Search for the cell housing the specified text and yield its (X, Y) center coordinate. 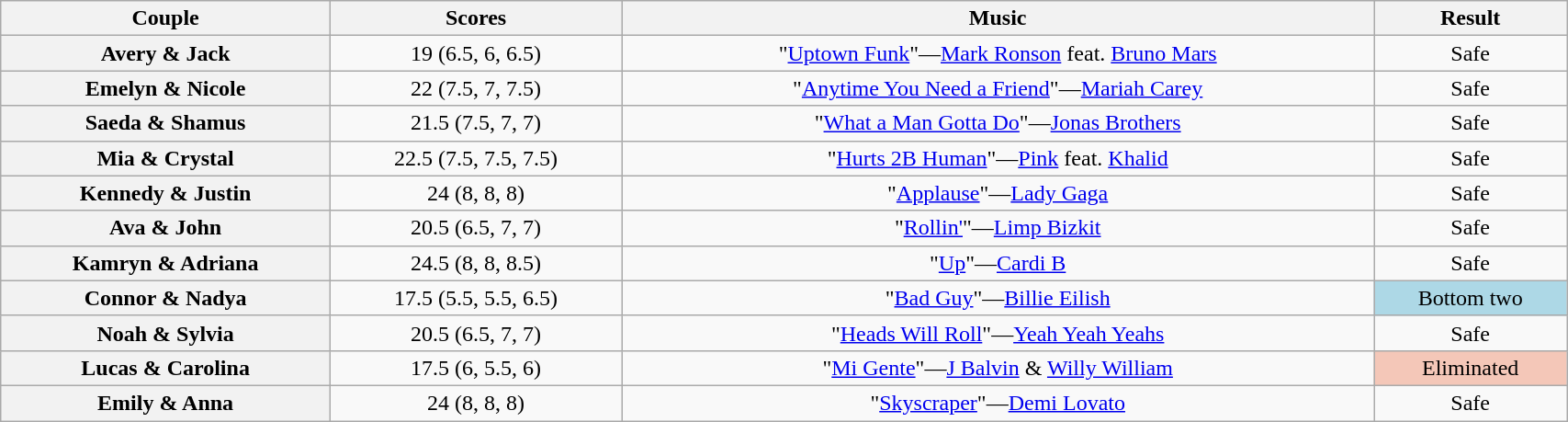
"Applause"—Lady Gaga (998, 193)
22.5 (7.5, 7.5, 7.5) (476, 158)
"Hurts 2B Human"—Pink feat. Khalid (998, 158)
Ava & John (165, 228)
Scores (476, 18)
Bottom two (1471, 298)
Eliminated (1471, 368)
Couple (165, 18)
Music (998, 18)
"What a Man Gotta Do"—Jonas Brothers (998, 123)
19 (6.5, 6, 6.5) (476, 53)
"Uptown Funk"—Mark Ronson feat. Bruno Mars (998, 53)
"Mi Gente"—J Balvin & Willy William (998, 368)
22 (7.5, 7, 7.5) (476, 88)
"Up"—Cardi B (998, 263)
24.5 (8, 8, 8.5) (476, 263)
Saeda & Shamus (165, 123)
"Skyscraper"—Demi Lovato (998, 403)
Kennedy & Justin (165, 193)
"Bad Guy"—Billie Eilish (998, 298)
Emily & Anna (165, 403)
17.5 (5.5, 5.5, 6.5) (476, 298)
"Heads Will Roll"—Yeah Yeah Yeahs (998, 333)
Lucas & Carolina (165, 368)
"Rollin'"—Limp Bizkit (998, 228)
Emelyn & Nicole (165, 88)
17.5 (6, 5.5, 6) (476, 368)
Noah & Sylvia (165, 333)
Kamryn & Adriana (165, 263)
21.5 (7.5, 7, 7) (476, 123)
"Anytime You Need a Friend"—Mariah Carey (998, 88)
Mia & Crystal (165, 158)
Result (1471, 18)
Avery & Jack (165, 53)
Connor & Nadya (165, 298)
